Provide the [X, Y] coordinate of the cell's center where the given text is located.  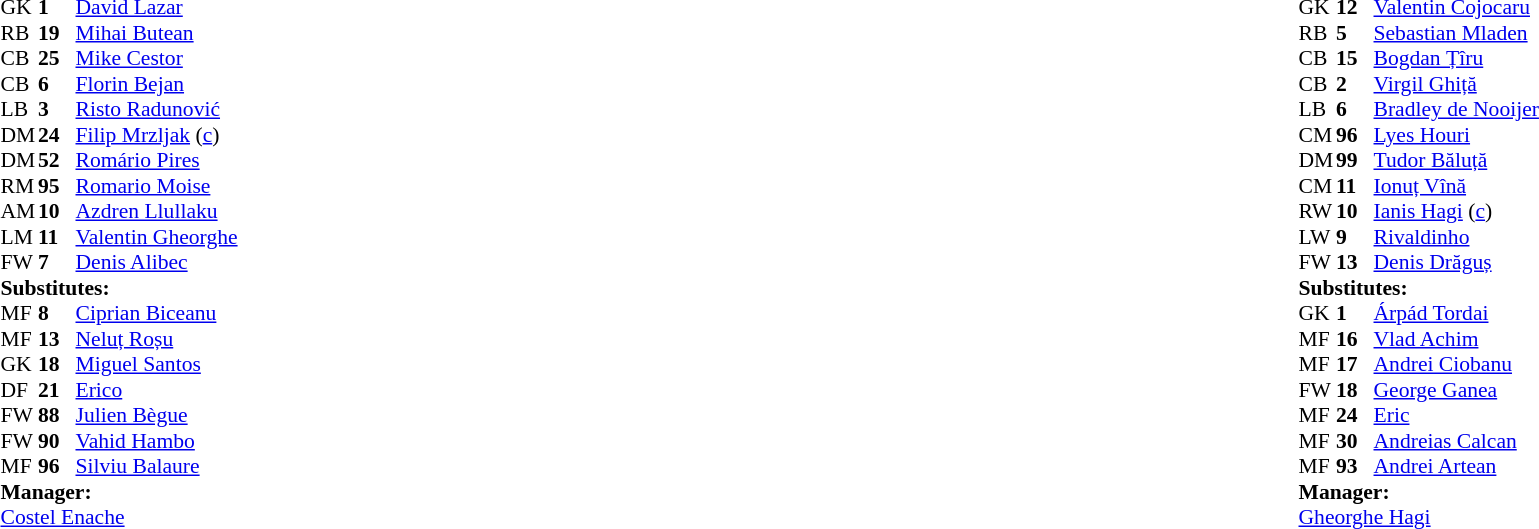
Filip Mrzljak (c) [157, 135]
LM [19, 237]
Mike Cestor [157, 59]
5 [1355, 33]
Eric [1456, 415]
Andrei Ciobanu [1456, 365]
Árpád Tordai [1456, 313]
LW [1318, 237]
2 [1355, 84]
Ciprian Biceanu [157, 313]
52 [57, 161]
Neluț Roșu [157, 339]
Andrei Artean [1456, 467]
99 [1355, 161]
7 [57, 263]
95 [57, 186]
90 [57, 441]
Erico [157, 390]
Vahid Hambo [157, 441]
25 [57, 59]
Azdren Llullaku [157, 211]
88 [57, 415]
Rivaldinho [1456, 237]
Virgil Ghiță [1456, 84]
RW [1318, 211]
Mihai Butean [157, 33]
Denis Alibec [157, 263]
AM [19, 211]
Denis Drăguș [1456, 263]
Ionuț Vînă [1456, 186]
1 [1355, 313]
Romário Pires [157, 161]
16 [1355, 339]
Valentin Gheorghe [157, 237]
Ianis Hagi (c) [1456, 211]
Andreias Calcan [1456, 441]
3 [57, 109]
93 [1355, 467]
Bogdan Țîru [1456, 59]
Sebastian Mladen [1456, 33]
Miguel Santos [157, 365]
Romario Moise [157, 186]
21 [57, 390]
George Ganea [1456, 390]
Julien Bègue [157, 415]
15 [1355, 59]
17 [1355, 365]
Risto Radunović [157, 109]
30 [1355, 441]
8 [57, 313]
Vlad Achim [1456, 339]
9 [1355, 237]
RM [19, 186]
19 [57, 33]
Tudor Băluță [1456, 161]
Florin Bejan [157, 84]
Lyes Houri [1456, 135]
DF [19, 390]
Silviu Balaure [157, 467]
Bradley de Nooijer [1456, 109]
